Determine the (x, y) coordinate at the center of the cell enclosing the given text.  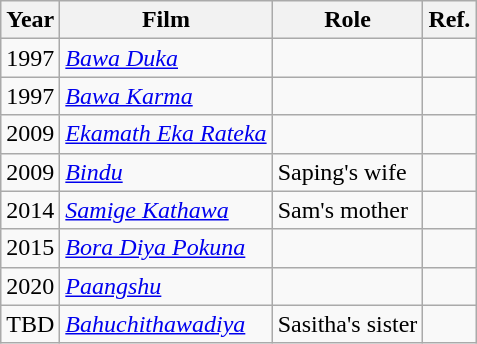
Bora Diya Pokuna (166, 248)
Sasitha's sister (348, 324)
2014 (30, 210)
Samige Kathawa (166, 210)
Bindu (166, 172)
Bawa Duka (166, 58)
Bahuchithawadiya (166, 324)
Year (30, 20)
Paangshu (166, 286)
Sam's mother (348, 210)
Role (348, 20)
2020 (30, 286)
Film (166, 20)
Ekamath Eka Rateka (166, 134)
Bawa Karma (166, 96)
Ref. (450, 20)
Saping's wife (348, 172)
TBD (30, 324)
2015 (30, 248)
